Return (x, y) of the center of cell containing provided text 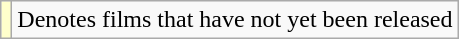
Denotes films that have not yet been released (235, 20)
